Provide the (x, y) coordinate of the cell's center where the given text is located.  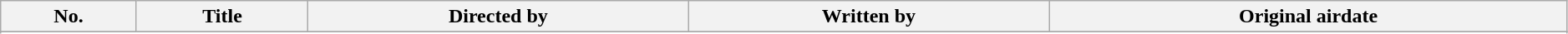
Original airdate (1308, 17)
Written by (869, 17)
Title (222, 17)
No. (69, 17)
Directed by (498, 17)
